From the cell containing the given text, extract its center point as [x, y] coordinate. 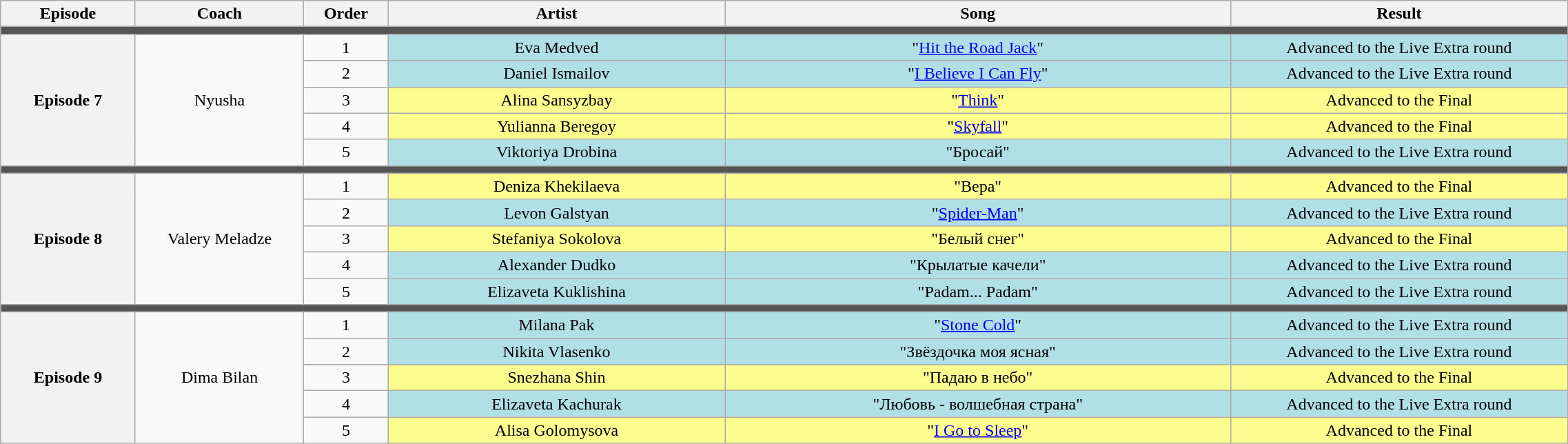
Levon Galstyan [557, 212]
Viktoriya Drobina [557, 152]
"Skyfall" [977, 126]
Milana Pak [557, 325]
"I Believe I Can Fly" [977, 74]
Valery Meladze [219, 239]
"Падаю в небо" [977, 378]
Result [1399, 14]
"Вера" [977, 186]
Episode 7 [68, 100]
Daniel Ismailov [557, 74]
Alexander Dudko [557, 265]
"Stone Cold" [977, 325]
"Бросай" [977, 152]
"I Go to Sleep" [977, 430]
Alisa Golomysova [557, 430]
Nyusha [219, 100]
Order [346, 14]
Song [977, 14]
Artist [557, 14]
Snezhana Shin [557, 378]
Episode [68, 14]
Deniza Khekilaeva [557, 186]
Elizaveta Kachurak [557, 404]
"Hit the Road Jack" [977, 48]
Episode 8 [68, 239]
Dima Bilan [219, 378]
"Крылатые качели" [977, 265]
Eva Medved [557, 48]
"Звёздочка моя ясная" [977, 352]
"Padam... Padam" [977, 292]
"Белый снег" [977, 239]
Alina Sansyzbay [557, 100]
Coach [219, 14]
Stefaniya Sokolova [557, 239]
"Любовь - волшебная страна" [977, 404]
Episode 9 [68, 378]
Nikita Vlasenko [557, 352]
Elizaveta Kuklishina [557, 292]
"Think" [977, 100]
"Spider-Man" [977, 212]
Yulianna Beregoy [557, 126]
